Extract the (x, y) coordinate from the center of the cell holding the provided text.  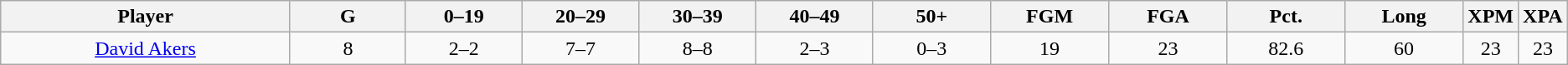
8–8 (698, 48)
XPA (1543, 17)
2–3 (815, 48)
82.6 (1286, 48)
Pct. (1286, 17)
8 (348, 48)
19 (1050, 48)
60 (1404, 48)
FGM (1050, 17)
2–2 (464, 48)
FGA (1168, 17)
50+ (931, 17)
Long (1404, 17)
0–19 (464, 17)
20–29 (580, 17)
0–3 (931, 48)
7–7 (580, 48)
Player (146, 17)
XPM (1491, 17)
40–49 (815, 17)
30–39 (698, 17)
G (348, 17)
David Akers (146, 48)
